Pinpoint the cell where the given text exists, returning its [X, Y] midpoint coordinate. 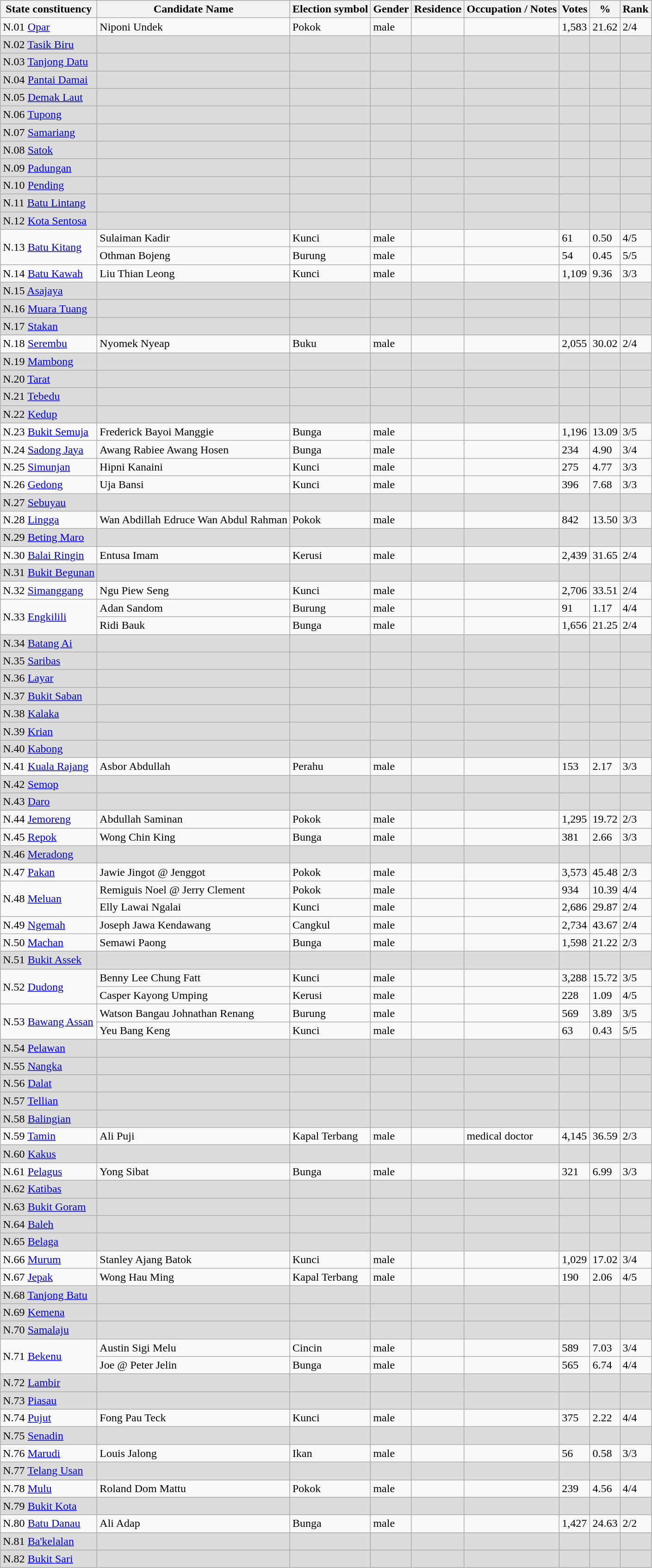
N.43 Daro [49, 802]
63 [575, 1030]
1,656 [575, 626]
N.67 Jepak [49, 1277]
N.73 Piasau [49, 1401]
State constituency [49, 9]
565 [575, 1365]
2/2 [636, 1524]
N.74 Pujut [49, 1418]
N.23 Bukit Semuja [49, 432]
7.03 [605, 1348]
N.12 Kota Sentosa [49, 221]
% [605, 9]
Niponi Undek [193, 27]
30.02 [605, 344]
N.32 Simanggang [49, 590]
N.66 Murum [49, 1259]
10.39 [605, 890]
N.13 Batu Kitang [49, 247]
29.87 [605, 907]
0.50 [605, 238]
4.77 [605, 467]
N.60 Kakus [49, 1154]
N.65 Belaga [49, 1242]
Gender [391, 9]
0.58 [605, 1453]
N.68 Tanjong Batu [49, 1295]
N.64 Baleh [49, 1224]
N.63 Bukit Goram [49, 1207]
Ridi Bauk [193, 626]
Occupation / Notes [512, 9]
N.06 Tupong [49, 115]
Wan Abdillah Edruce Wan Abdul Rahman [193, 520]
N.02 Tasik Biru [49, 44]
45.48 [605, 872]
24.63 [605, 1524]
2,686 [575, 907]
7.68 [605, 484]
2.66 [605, 837]
3,288 [575, 978]
61 [575, 238]
Nyomek Nyeap [193, 344]
N.56 Dalat [49, 1084]
N.46 Meradong [49, 855]
3.89 [605, 1013]
N.27 Sebuyau [49, 502]
N.59 Tamin [49, 1136]
2.22 [605, 1418]
2.17 [605, 766]
N.33 Engkilili [49, 617]
N.25 Simunjan [49, 467]
N.81 Ba'kelalan [49, 1541]
4.90 [605, 449]
Hipni Kanaini [193, 467]
N.41 Kuala Rajang [49, 766]
Austin Sigi Melu [193, 1348]
Casper Kayong Umping [193, 995]
54 [575, 256]
13.09 [605, 432]
1,583 [575, 27]
N.58 Balingian [49, 1119]
3,573 [575, 872]
2,706 [575, 590]
Fong Pau Teck [193, 1418]
2.06 [605, 1277]
Watson Bangau Johnathan Renang [193, 1013]
N.26 Gedong [49, 484]
N.44 Jemoreng [49, 819]
Cangkul [330, 925]
9.36 [605, 273]
N.36 Layar [49, 678]
1,598 [575, 942]
N.62 Katibas [49, 1189]
6.74 [605, 1365]
153 [575, 766]
N.78 Mulu [49, 1488]
6.99 [605, 1171]
2,734 [575, 925]
N.45 Repok [49, 837]
Othman Bojeng [193, 256]
N.17 Stakan [49, 326]
4,145 [575, 1136]
375 [575, 1418]
Remiguis Noel @ Jerry Clement [193, 890]
Joe @ Peter Jelin [193, 1365]
396 [575, 484]
934 [575, 890]
N.09 Padungan [49, 167]
1.17 [605, 608]
1,029 [575, 1259]
N.01 Opar [49, 27]
239 [575, 1488]
N.30 Balai Ringin [49, 555]
Jawie Jingot @ Jenggot [193, 872]
N.40 Kabong [49, 749]
N.28 Lingga [49, 520]
Joseph Jawa Kendawang [193, 925]
N.61 Pelagus [49, 1171]
Residence [438, 9]
N.24 Sadong Jaya [49, 449]
Rank [636, 9]
N.54 Pelawan [49, 1048]
N.49 Ngemah [49, 925]
Frederick Bayoi Manggie [193, 432]
N.35 Saribas [49, 661]
N.75 Senadin [49, 1436]
N.55 Nangka [49, 1066]
21.62 [605, 27]
1,109 [575, 273]
2,055 [575, 344]
4.56 [605, 1488]
275 [575, 467]
Buku [330, 344]
N.69 Kemena [49, 1312]
N.42 Semop [49, 784]
Abdullah Saminan [193, 819]
N.08 Satok [49, 150]
Ali Adap [193, 1524]
Yong Sibat [193, 1171]
N.37 Bukit Saban [49, 696]
N.29 Beting Maro [49, 538]
1,295 [575, 819]
381 [575, 837]
N.34 Batang Ai [49, 643]
Elly Lawai Ngalai [193, 907]
N.57 Tellian [49, 1101]
Votes [575, 9]
17.02 [605, 1259]
N.15 Asajaya [49, 291]
N.47 Pakan [49, 872]
21.22 [605, 942]
Candidate Name [193, 9]
N.76 Marudi [49, 1453]
1.09 [605, 995]
13.50 [605, 520]
56 [575, 1453]
Awang Rabiee Awang Hosen [193, 449]
Semawi Paong [193, 942]
N.50 Machan [49, 942]
Entusa Imam [193, 555]
N.79 Bukit Kota [49, 1506]
589 [575, 1348]
Ikan [330, 1453]
N.04 Pantai Damai [49, 80]
N.51 Bukit Assek [49, 960]
N.71 Bekenu [49, 1357]
Roland Dom Mattu [193, 1488]
Perahu [330, 766]
190 [575, 1277]
19.72 [605, 819]
Yeu Bang Keng [193, 1030]
1,196 [575, 432]
N.18 Serembu [49, 344]
0.43 [605, 1030]
N.20 Tarat [49, 379]
91 [575, 608]
N.31 Bukit Begunan [49, 573]
0.45 [605, 256]
N.82 Bukit Sari [49, 1559]
Benny Lee Chung Fatt [193, 978]
Uja Bansi [193, 484]
N.70 Samalaju [49, 1330]
33.51 [605, 590]
N.14 Batu Kawah [49, 273]
569 [575, 1013]
N.05 Demak Laut [49, 97]
N.03 Tanjong Datu [49, 62]
N.77 Telang Usan [49, 1471]
Asbor Abdullah [193, 766]
Wong Chin King [193, 837]
228 [575, 995]
Ngu Piew Seng [193, 590]
Sulaiman Kadir [193, 238]
Cincin [330, 1348]
N.53 Bawang Assan [49, 1022]
Wong Hau Ming [193, 1277]
Louis Jalong [193, 1453]
Liu Thian Leong [193, 273]
21.25 [605, 626]
N.10 Pending [49, 185]
Stanley Ajang Batok [193, 1259]
31.65 [605, 555]
321 [575, 1171]
N.16 Muara Tuang [49, 309]
Ali Puji [193, 1136]
15.72 [605, 978]
N.48 Meluan [49, 899]
842 [575, 520]
36.59 [605, 1136]
N.38 Kalaka [49, 713]
N.07 Samariang [49, 132]
N.52 Dudong [49, 986]
N.39 Krian [49, 731]
234 [575, 449]
N.11 Batu Lintang [49, 203]
1,427 [575, 1524]
Election symbol [330, 9]
N.72 Lambir [49, 1383]
medical doctor [512, 1136]
N.22 Kedup [49, 414]
N.19 Mambong [49, 361]
Adan Sandom [193, 608]
43.67 [605, 925]
N.80 Batu Danau [49, 1524]
2,439 [575, 555]
N.21 Tebedu [49, 397]
